Detect which cell encompasses the target text, then output its (X, Y) center coordinate. 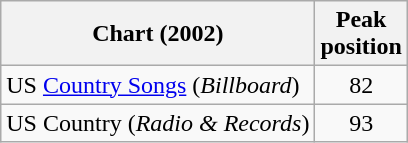
US Country (Radio & Records) (158, 123)
Peakposition (361, 34)
93 (361, 123)
Chart (2002) (158, 34)
82 (361, 85)
US Country Songs (Billboard) (158, 85)
